Provide the (x, y) coordinate of the cell's center where the given text is located.  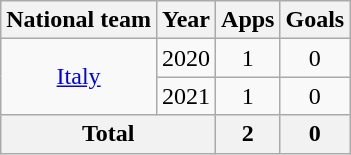
Apps (248, 20)
Goals (315, 20)
2021 (186, 96)
Year (186, 20)
2 (248, 134)
Total (108, 134)
Italy (79, 77)
2020 (186, 58)
National team (79, 20)
